Capture the cell that displays the provided text and extract its (X, Y) central coordinate. 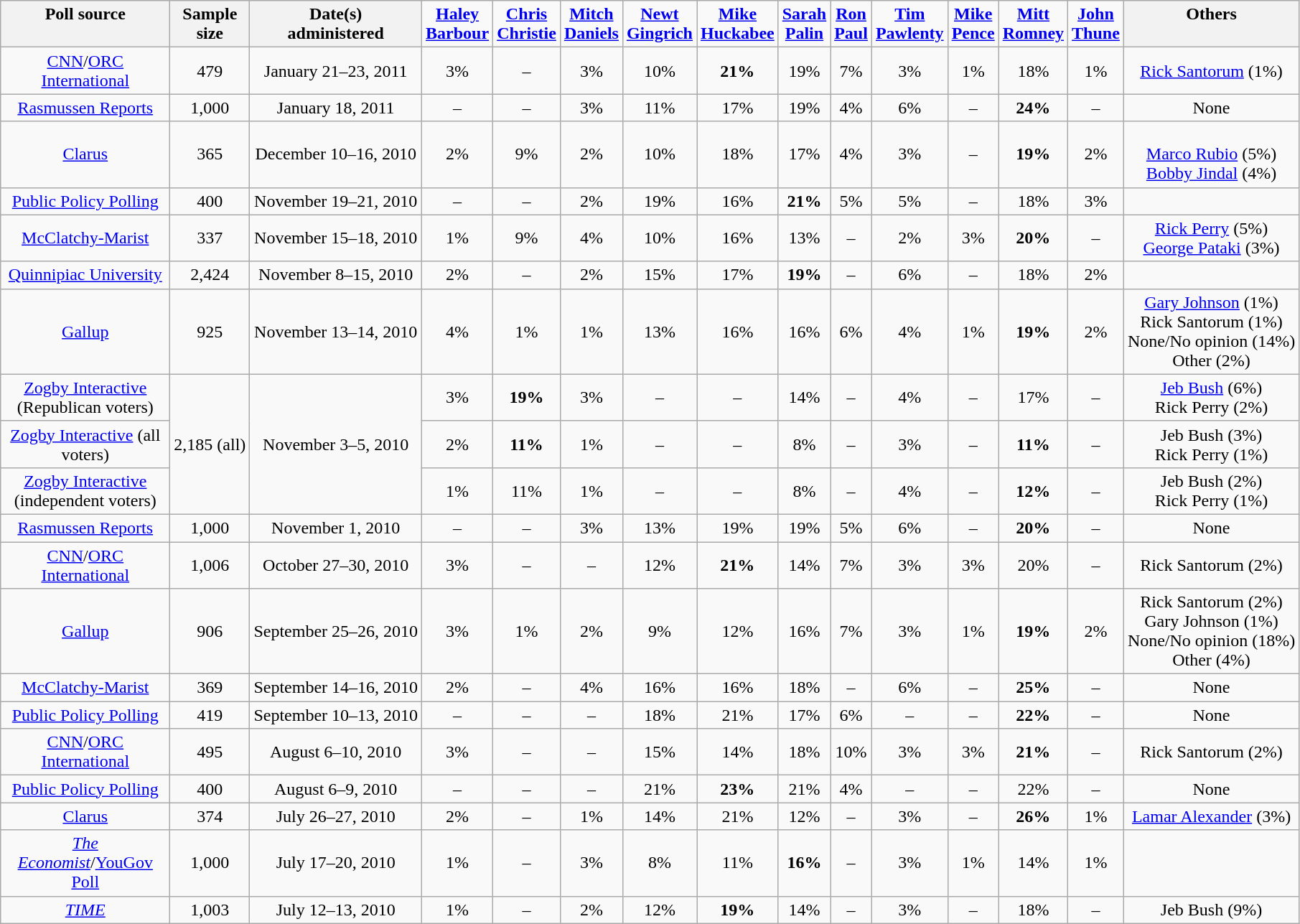
November 15–18, 2010 (336, 238)
September 25–26, 2010 (336, 632)
Chris Christie (527, 24)
374 (210, 816)
TIME (85, 910)
Tim Pawlenty (909, 24)
Rick Santorum (2%)Gary Johnson (1%)None/No opinion (18%)Other (4%) (1211, 632)
26% (1033, 816)
Lamar Alexander (3%) (1211, 816)
Sarah Palin (804, 24)
Others (1211, 24)
November 1, 2010 (336, 528)
September 14–16, 2010 (336, 688)
November 3–5, 2010 (336, 444)
Jeb Bush (6%)Rick Perry (2%) (1211, 398)
November 8–15, 2010 (336, 275)
Haley Barbour (458, 24)
23% (737, 789)
Mike Huckabee (737, 24)
337 (210, 238)
The Economist/YouGov Poll (85, 863)
November 13–14, 2010 (336, 332)
January 18, 2011 (336, 108)
369 (210, 688)
Marco Rubio (5%) Bobby Jindal (4%) (1211, 154)
2,185 (all) (210, 444)
Rick Perry (5%)George Pataki (3%) (1211, 238)
Samplesize (210, 24)
Ron Paul (851, 24)
Jeb Bush (3%)Rick Perry (1%) (1211, 444)
419 (210, 715)
479 (210, 70)
Date(s) administered (336, 24)
Zogby Interactive (Republican voters) (85, 398)
January 21–23, 2011 (336, 70)
1,006 (210, 564)
Quinnipiac University (85, 275)
Mitch Daniels (591, 24)
Newt Gingrich (659, 24)
2,424 (210, 275)
495 (210, 752)
925 (210, 332)
October 27–30, 2010 (336, 564)
August 6–9, 2010 (336, 789)
906 (210, 632)
Zogby Interactive (independent voters) (85, 491)
July 12–13, 2010 (336, 910)
Mitt Romney (1033, 24)
1,003 (210, 910)
September 10–13, 2010 (336, 715)
August 6–10, 2010 (336, 752)
Gary Johnson (1%)Rick Santorum (1%)None/No opinion (14%)Other (2%) (1211, 332)
Rick Santorum (1%) (1211, 70)
25% (1033, 688)
John Thune (1096, 24)
Jeb Bush (2%)Rick Perry (1%) (1211, 491)
365 (210, 154)
November 19–21, 2010 (336, 201)
Poll source (85, 24)
July 26–27, 2010 (336, 816)
Jeb Bush (9%) (1211, 910)
24% (1033, 108)
July 17–20, 2010 (336, 863)
December 10–16, 2010 (336, 154)
Zogby Interactive (all voters) (85, 444)
Mike Pence (973, 24)
